Scan for the cell matching the given text and deliver its (X, Y) coordinate at center. 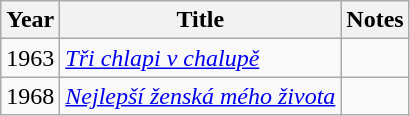
Year (30, 20)
Nejlepší ženská mého života (200, 96)
Title (200, 20)
Notes (375, 20)
1968 (30, 96)
1963 (30, 58)
Tři chlapi v chalupě (200, 58)
